Provide the (X, Y) coordinate of the cell's center where the given text is located.  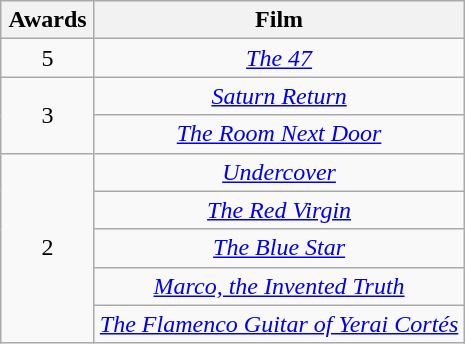
The 47 (279, 58)
2 (48, 248)
The Flamenco Guitar of Yerai Cortés (279, 324)
Undercover (279, 172)
The Blue Star (279, 248)
The Red Virgin (279, 210)
The Room Next Door (279, 134)
3 (48, 115)
Saturn Return (279, 96)
5 (48, 58)
Awards (48, 20)
Marco, the Invented Truth (279, 286)
Film (279, 20)
